Extract the (X, Y) coordinate from the center of the cell holding the provided text.  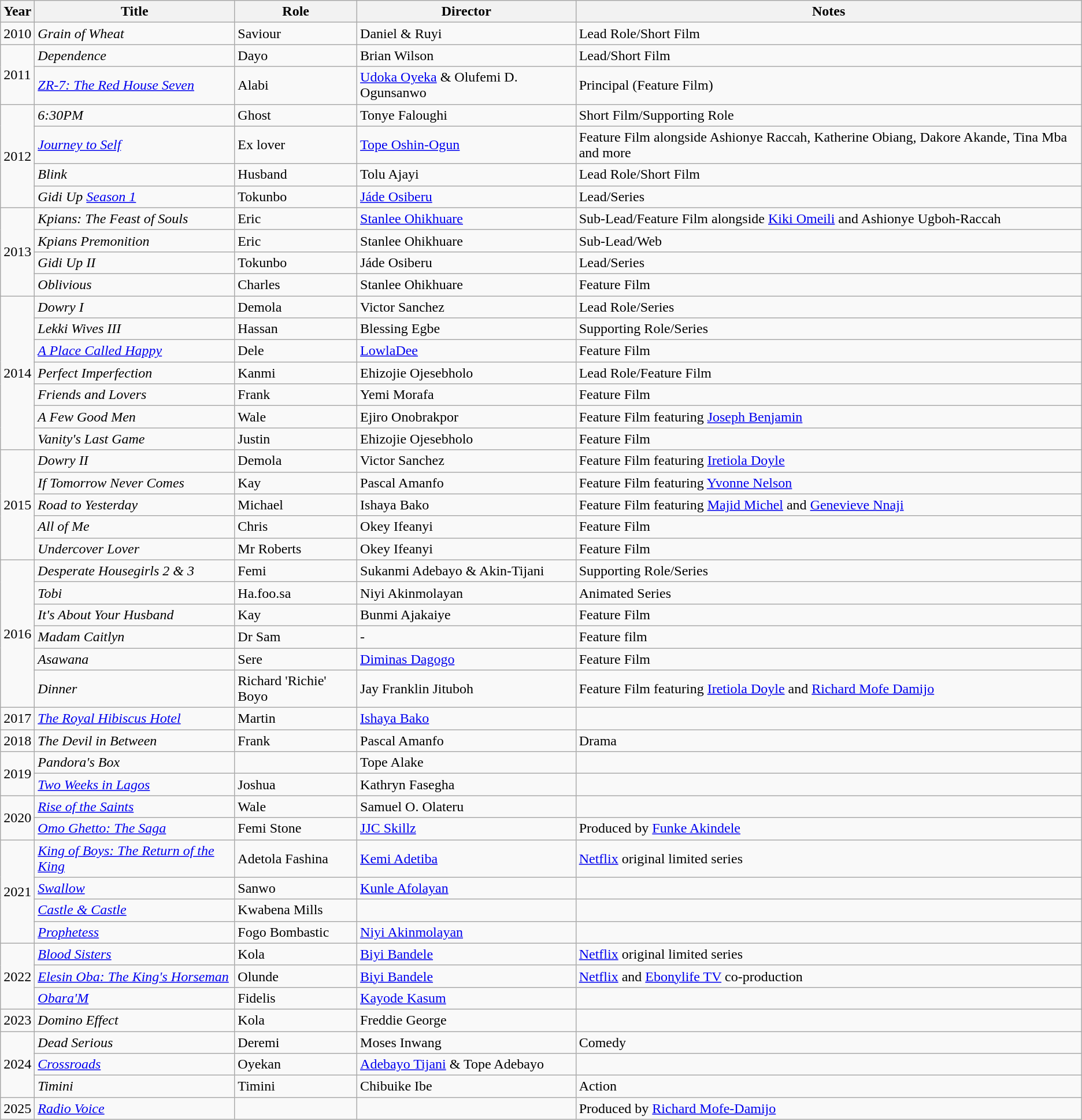
Kpians Premonition (135, 241)
Ejiro Onobrakpor (467, 417)
Ghost (296, 115)
Jay Franklin Jituboh (467, 689)
Swallow (135, 888)
Domino Effect (135, 1020)
Desperate Housegirls 2 & 3 (135, 571)
Blood Sisters (135, 954)
Sere (296, 659)
2014 (17, 373)
Blessing Egbe (467, 329)
Oblivious (135, 284)
Feature Film featuring Joseph Benjamin (829, 417)
Kanmi (296, 373)
Tonye Faloughi (467, 115)
It's About Your Husband (135, 615)
2017 (17, 719)
6:30PM (135, 115)
Richard 'Richie' Boyo (296, 689)
LowlaDee (467, 351)
Femi (296, 571)
Rise of the Saints (135, 807)
Journey to Self (135, 145)
Adebayo Tijani & Tope Adebayo (467, 1064)
Kunle Afolayan (467, 888)
Castle & Castle (135, 910)
Adetola Fashina (296, 858)
The Devil in Between (135, 741)
2018 (17, 741)
Femi Stone (296, 829)
Undercover Lover (135, 549)
Lead Role/Series (829, 307)
Gidi Up II (135, 263)
2020 (17, 818)
Animated Series (829, 593)
Sub-Lead/Feature Film alongside Kiki Omeili and Ashionye Ugboh-Raccah (829, 219)
Omo Ghetto: The Saga (135, 829)
Gidi Up Season 1 (135, 197)
Saviour (296, 34)
Director (467, 12)
Dowry II (135, 461)
Joshua (296, 785)
Fogo Bombastic (296, 932)
ZR-7: The Red House Seven (135, 86)
Kathryn Fasegha (467, 785)
All of Me (135, 527)
Principal (Feature Film) (829, 86)
2025 (17, 1108)
Asawana (135, 659)
Radio Voice (135, 1108)
Produced by Richard Mofe-Damijo (829, 1108)
Feature Film featuring Majid Michel and Genevieve Nnaji (829, 505)
2013 (17, 252)
Ex lover (296, 145)
Kayode Kasum (467, 998)
Alabi (296, 86)
2023 (17, 1020)
Madam Caitlyn (135, 637)
Comedy (829, 1043)
2010 (17, 34)
Short Film/Supporting Role (829, 115)
Hassan (296, 329)
Olunde (296, 976)
Deremi (296, 1043)
Dead Serious (135, 1043)
2019 (17, 774)
Dele (296, 351)
Kpians: The Feast of Souls (135, 219)
Tobi (135, 593)
Drama (829, 741)
Pandora's Box (135, 763)
Husband (296, 175)
Michael (296, 505)
Vanity's Last Game (135, 439)
JJC Skillz (467, 829)
2016 (17, 634)
2011 (17, 74)
King of Boys: The Return of the King (135, 858)
Dependence (135, 56)
Bunmi Ajakaiye (467, 615)
Tope Alake (467, 763)
Freddie George (467, 1020)
Tope Oshin-Ogun (467, 145)
Martin (296, 719)
Lead Role/Feature Film (829, 373)
Produced by Funke Akindele (829, 829)
Blink (135, 175)
Action (829, 1086)
Road to Yesterday (135, 505)
Samuel O. Olateru (467, 807)
A Few Good Men (135, 417)
Feature Film featuring Iretiola Doyle (829, 461)
Netflix and Ebonylife TV co-production (829, 976)
Lekki Wives III (135, 329)
Udoka Oyeka & Olufemi D. Ogunsanwo (467, 86)
The Royal Hibiscus Hotel (135, 719)
Dowry I (135, 307)
2022 (17, 976)
Yemi Morafa (467, 395)
Feature Film alongside Ashionye Raccah, Katherine Obiang, Dakore Akande, Tina Mba and more (829, 145)
Dinner (135, 689)
Mr Roberts (296, 549)
Perfect Imperfection (135, 373)
Year (17, 12)
Role (296, 12)
Obara'M (135, 998)
Feature film (829, 637)
Elesin Oba: The King's Horseman (135, 976)
Feature Film featuring Iretiola Doyle and Richard Mofe Damijo (829, 689)
Moses Inwang (467, 1043)
If Tomorrow Never Comes (135, 483)
Daniel & Ruyi (467, 34)
Sub-Lead/Web (829, 241)
Fidelis (296, 998)
Ha.foo.sa (296, 593)
Title (135, 12)
2015 (17, 505)
Crossroads (135, 1064)
Kemi Adetiba (467, 858)
Chibuike Ibe (467, 1086)
Sukanmi Adebayo & Akin-Tijani (467, 571)
Dayo (296, 56)
Friends and Lovers (135, 395)
Two Weeks in Lagos (135, 785)
Oyekan (296, 1064)
2012 (17, 156)
2021 (17, 892)
Notes (829, 12)
Sanwo (296, 888)
A Place Called Happy (135, 351)
Tolu Ajayi (467, 175)
Justin (296, 439)
2024 (17, 1064)
Diminas Dagogo (467, 659)
Chris (296, 527)
Lead/Short Film (829, 56)
Prophetess (135, 932)
Charles (296, 284)
Feature Film featuring Yvonne Nelson (829, 483)
Grain of Wheat (135, 34)
- (467, 637)
Brian Wilson (467, 56)
Dr Sam (296, 637)
Kwabena Mills (296, 910)
